Identify which cell holds the provided text, then report its (x, y) central coordinate. 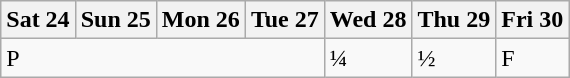
Sat 24 (38, 20)
Sun 25 (116, 20)
P (162, 58)
Wed 28 (368, 20)
¼ (368, 58)
½ (454, 58)
Mon 26 (200, 20)
Fri 30 (532, 20)
F (532, 58)
Tue 27 (284, 20)
Thu 29 (454, 20)
